Output the [x, y] coordinate of the center of the cell containing the given text.  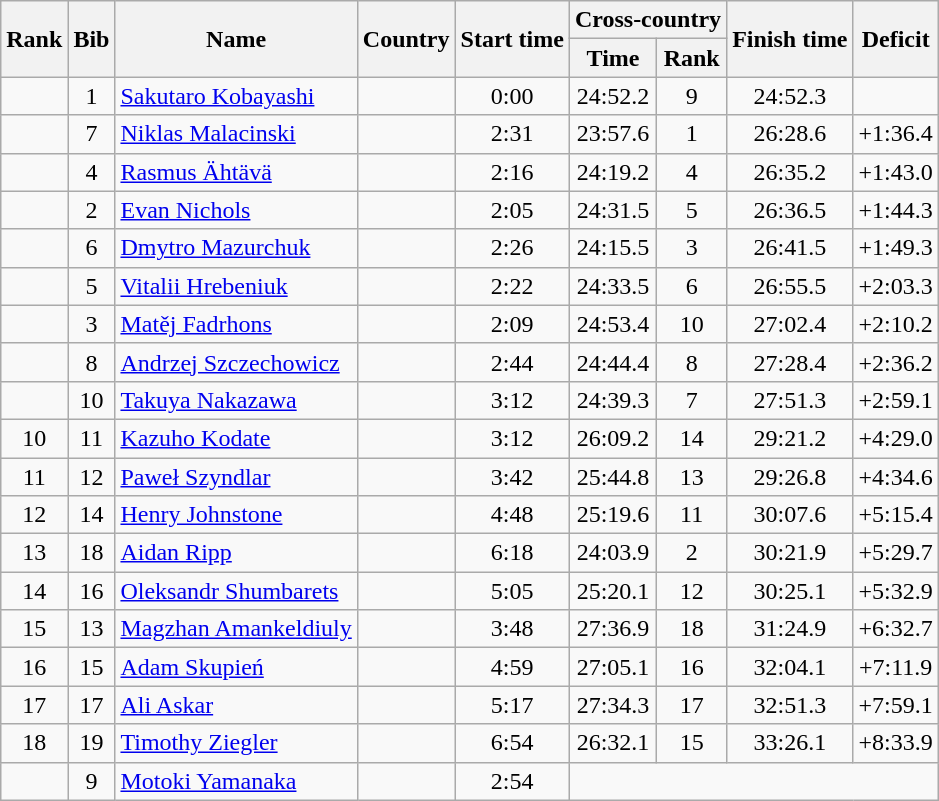
Finish time [790, 39]
27:28.4 [790, 362]
26:55.5 [790, 286]
Takuya Nakazawa [236, 400]
26:41.5 [790, 248]
25:44.8 [612, 477]
3:48 [512, 629]
26:32.1 [612, 743]
Name [236, 39]
+7:59.1 [896, 705]
+4:29.0 [896, 438]
5:05 [512, 591]
+1:44.3 [896, 210]
Dmytro Mazurchuk [236, 248]
26:09.2 [612, 438]
Vitalii Hrebeniuk [236, 286]
Aidan Ripp [236, 553]
33:26.1 [790, 743]
Cross-country [648, 20]
+4:34.6 [896, 477]
Paweł Szyndlar [236, 477]
31:24.9 [790, 629]
32:51.3 [790, 705]
2:54 [512, 781]
Evan Nichols [236, 210]
30:25.1 [790, 591]
24:19.2 [612, 172]
+5:32.9 [896, 591]
30:21.9 [790, 553]
27:51.3 [790, 400]
5:17 [512, 705]
4:48 [512, 515]
+8:33.9 [896, 743]
27:02.4 [790, 324]
+5:15.4 [896, 515]
+2:10.2 [896, 324]
+1:43.0 [896, 172]
25:19.6 [612, 515]
24:15.5 [612, 248]
Matěj Fadrhons [236, 324]
25:20.1 [612, 591]
23:57.6 [612, 134]
Motoki Yamanaka [236, 781]
26:28.6 [790, 134]
Oleksandr Shumbarets [236, 591]
26:35.2 [790, 172]
+6:32.7 [896, 629]
24:33.5 [612, 286]
24:52.3 [790, 96]
24:44.4 [612, 362]
Magzhan Amankeldiuly [236, 629]
24:31.5 [612, 210]
Bib [92, 39]
+7:11.9 [896, 667]
2:05 [512, 210]
32:04.1 [790, 667]
4:59 [512, 667]
27:34.3 [612, 705]
0:00 [512, 96]
19 [92, 743]
Rasmus Ähtävä [236, 172]
Andrzej Szczechowicz [236, 362]
24:52.2 [612, 96]
+5:29.7 [896, 553]
27:05.1 [612, 667]
Henry Johnstone [236, 515]
30:07.6 [790, 515]
29:26.8 [790, 477]
Sakutaro Kobayashi [236, 96]
Ali Askar [236, 705]
6:54 [512, 743]
Deficit [896, 39]
Kazuho Kodate [236, 438]
24:03.9 [612, 553]
+1:36.4 [896, 134]
6:18 [512, 553]
+2:03.3 [896, 286]
2:09 [512, 324]
Start time [512, 39]
2:16 [512, 172]
27:36.9 [612, 629]
Adam Skupień [236, 667]
2:31 [512, 134]
+1:49.3 [896, 248]
26:36.5 [790, 210]
2:22 [512, 286]
24:39.3 [612, 400]
Niklas Malacinski [236, 134]
29:21.2 [790, 438]
Time [612, 58]
2:44 [512, 362]
Timothy Ziegler [236, 743]
24:53.4 [612, 324]
2:26 [512, 248]
Country [406, 39]
3:42 [512, 477]
+2:59.1 [896, 400]
+2:36.2 [896, 362]
